Determine the [X, Y] coordinate at the center of the cell enclosing the given text.  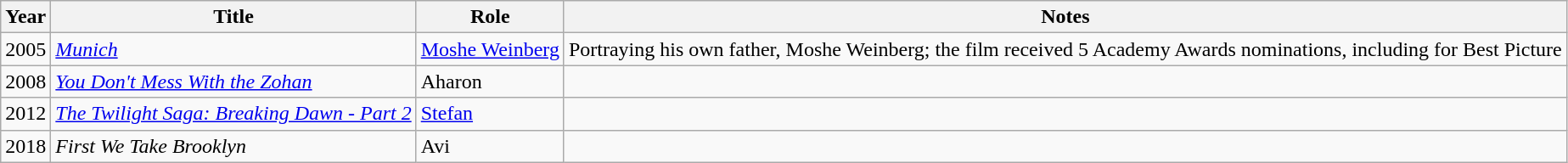
2012 [25, 114]
Year [25, 17]
Role [490, 17]
2008 [25, 81]
2018 [25, 146]
2005 [25, 49]
Stefan [490, 114]
Title [233, 17]
Munich [233, 49]
Moshe Weinberg [490, 49]
Portraying his own father, Moshe Weinberg; the film received 5 Academy Awards nominations, including for Best Picture [1065, 49]
Aharon [490, 81]
You Don't Mess With the Zohan [233, 81]
First We Take Brooklyn [233, 146]
The Twilight Saga: Breaking Dawn - Part 2 [233, 114]
Notes [1065, 17]
Avi [490, 146]
